For the text-containing cell, return its midpoint in (x, y) coordinate format. 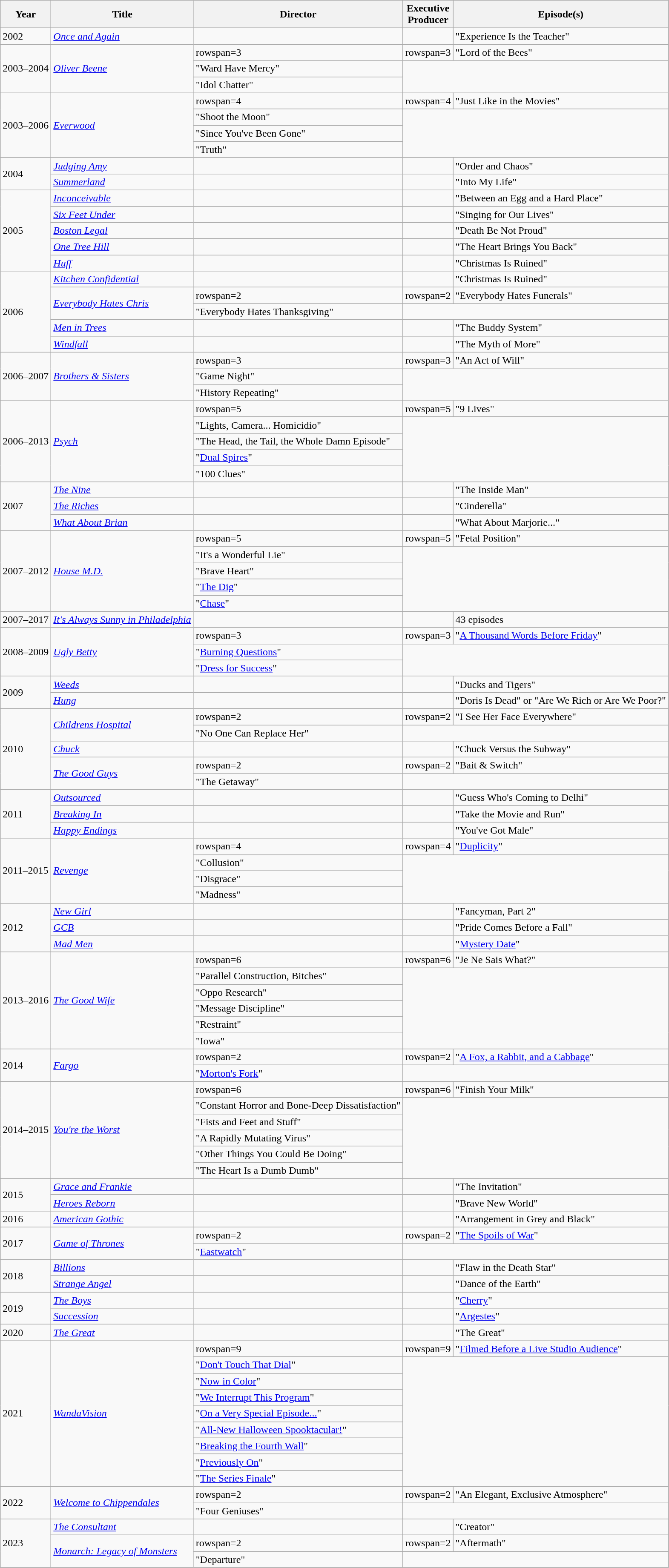
"Just Like in the Movies" (560, 101)
"Guess Who's Coming to Delhi" (560, 798)
Revenge (122, 871)
Weeds (122, 684)
"Arrangement in Grey and Black" (560, 1219)
Brothers & Sisters (122, 376)
"Brave New World" (560, 1203)
Happy Endings (122, 830)
"Message Discipline" (298, 1009)
"Argestes" (560, 1316)
2006 (26, 312)
"It's a Wonderful Lie" (298, 555)
Game of Thrones (122, 1243)
The Nine (122, 490)
Oliver Beene (122, 69)
"Now in Color" (298, 1381)
You're the Worst (122, 1130)
2004 (26, 174)
"Singing for Our Lives" (560, 214)
"Lights, Camera... Homicidio" (298, 425)
"A Rapidly Mutating Virus" (298, 1138)
2013–2016 (26, 1000)
"What About Marjorie..." (560, 522)
"A Fox, a Rabbit, and a Cabbage" (560, 1057)
Strange Angel (122, 1284)
House M.D. (122, 571)
Title (122, 14)
Boston Legal (122, 231)
2007–2017 (26, 619)
Ugly Betty (122, 652)
"Aftermath" (560, 1543)
2007 (26, 506)
43 episodes (560, 619)
"Chase" (298, 603)
ExecutiveProducer (428, 14)
2022 (26, 1502)
"Brave Heart" (298, 571)
"Duplicity" (560, 846)
Everybody Hates Chris (122, 304)
New Girl (122, 911)
"Madness" (298, 895)
"Don't Touch That Dial" (298, 1365)
2019 (26, 1308)
"Previously On" (298, 1462)
"Dress for Success" (298, 668)
"The Great" (560, 1333)
Director (298, 14)
2021 (26, 1413)
What About Brian (122, 522)
Men in Trees (122, 328)
"The Head, the Tail, the Whole Damn Episode" (298, 441)
2005 (26, 230)
2011–2015 (26, 871)
Mad Men (122, 943)
"Idol Chatter" (298, 85)
"The Series Finale" (298, 1478)
Succession (122, 1316)
"Restraint" (298, 1025)
"Flaw in the Death Star" (560, 1268)
"Morton's Fork" (298, 1073)
"The Invitation" (560, 1187)
The Boys (122, 1300)
Hung (122, 700)
"Lord of the Bees" (560, 52)
Summerland (122, 182)
Chuck (122, 749)
"9 Lives" (560, 409)
"Fetal Position" (560, 539)
Inconceivable (122, 198)
"Ward Have Mercy" (298, 69)
"An Act of Will" (560, 360)
2014–2015 (26, 1130)
One Tree Hill (122, 247)
"Constant Horror and Bone-Deep Dissatisfaction" (298, 1106)
Childrens Hospital (122, 725)
GCB (122, 927)
"All-New Halloween Spooktacular!" (298, 1430)
"The Inside Man" (560, 490)
"History Repeating" (298, 393)
Fargo (122, 1065)
Huff (122, 263)
"Order and Chaos" (560, 166)
Psych (122, 441)
"We Interrupt This Program" (298, 1397)
2017 (26, 1243)
Breaking In (122, 814)
"Bait & Switch" (560, 765)
2002 (26, 36)
Kitchen Confidential (122, 279)
"Collusion" (298, 863)
"Iowa" (298, 1041)
Once and Again (122, 36)
"I See Her Face Everywhere" (560, 717)
2023 (26, 1543)
"Truth" (298, 149)
Six Feet Under (122, 214)
"An Elegant, Exclusive Atmosphere" (560, 1494)
Heroes Reborn (122, 1203)
"You've Got Male" (560, 830)
2003–2006 (26, 125)
"Take the Movie and Run" (560, 814)
"The Myth of More" (560, 344)
"Cinderella" (560, 506)
2006–2007 (26, 376)
"The Spoils of War" (560, 1235)
"Dual Spires" (298, 457)
2011 (26, 814)
"Dance of the Earth" (560, 1284)
"Creator" (560, 1527)
The Consultant (122, 1527)
Grace and Frankie (122, 1187)
"Everybody Hates Thanksgiving" (298, 312)
The Riches (122, 506)
The Good Wife (122, 1000)
"100 Clues" (298, 474)
"Between an Egg and a Hard Place" (560, 198)
The Great (122, 1333)
The Good Guys (122, 774)
It's Always Sunny in Philadelphia (122, 619)
"Parallel Construction, Bitches" (298, 976)
"The Heart Is a Dumb Dumb" (298, 1170)
2010 (26, 749)
Everwood (122, 125)
American Gothic (122, 1219)
"Into My Life" (560, 182)
"Ducks and Tigers" (560, 684)
"A Thousand Words Before Friday" (560, 636)
2018 (26, 1276)
WandaVision (122, 1413)
"The Buddy System" (560, 328)
Billions (122, 1268)
2008–2009 (26, 652)
2015 (26, 1195)
"Je Ne Sais What?" (560, 960)
"Shoot the Moon" (298, 117)
"The Getaway" (298, 782)
Outsourced (122, 798)
"Other Things You Could Be Doing" (298, 1154)
"Death Be Not Proud" (560, 231)
"Chuck Versus the Subway" (560, 749)
"Fists and Feet and Stuff" (298, 1122)
2014 (26, 1065)
2016 (26, 1219)
2009 (26, 692)
"Experience Is the Teacher" (560, 36)
"The Dig" (298, 587)
"Disgrace" (298, 879)
"On a Very Special Episode..." (298, 1413)
Year (26, 14)
"Oppo Research" (298, 992)
"The Heart Brings You Back" (560, 247)
"Breaking the Fourth Wall" (298, 1446)
"Eastwatch" (298, 1251)
Windfall (122, 344)
"Since You've Been Gone" (298, 133)
Welcome to Chippendales (122, 1502)
"Departure" (298, 1559)
Episode(s) (560, 14)
"Filmed Before a Live Studio Audience" (560, 1349)
"Fancyman, Part 2" (560, 911)
2006–2013 (26, 441)
Judging Amy (122, 166)
2012 (26, 927)
"Pride Comes Before a Fall" (560, 927)
"Everybody Hates Funerals" (560, 295)
"No One Can Replace Her" (298, 733)
"Finish Your Milk" (560, 1089)
"Mystery Date" (560, 943)
"Cherry" (560, 1300)
2020 (26, 1333)
"Four Geniuses" (298, 1511)
Monarch: Legacy of Monsters (122, 1551)
2007–2012 (26, 571)
"Doris Is Dead" or "Are We Rich or Are We Poor?" (560, 700)
"Game Night" (298, 376)
2003–2004 (26, 69)
"Burning Questions" (298, 652)
